Extract the [x, y] coordinate from the center of the cell holding the provided text.  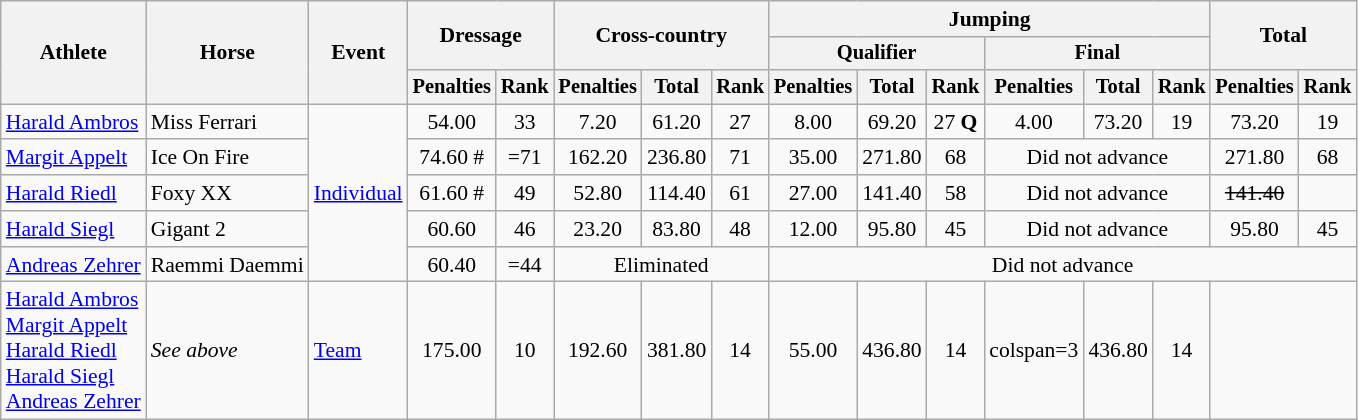
52.80 [598, 193]
60.60 [452, 229]
=71 [525, 158]
10 [525, 351]
Harald Ambros [74, 122]
Individual [358, 193]
12.00 [813, 229]
Miss Ferrari [228, 122]
Harald Siegl [74, 229]
71 [740, 158]
Qualifier [876, 54]
Harald Riedl [74, 193]
See above [228, 351]
Horse [228, 52]
192.60 [598, 351]
=44 [525, 265]
175.00 [452, 351]
49 [525, 193]
Gigant 2 [228, 229]
Harald AmbrosMargit AppeltHarald RiedlHarald SieglAndreas Zehrer [74, 351]
60.40 [452, 265]
7.20 [598, 122]
Raemmi Daemmi [228, 265]
381.80 [676, 351]
114.40 [676, 193]
Eliminated [662, 265]
Dressage [481, 36]
Margit Appelt [74, 158]
Team [358, 351]
61.60 # [452, 193]
colspan=3 [1034, 351]
27 Q [956, 122]
27 [740, 122]
54.00 [452, 122]
Athlete [74, 52]
69.20 [892, 122]
Andreas Zehrer [74, 265]
33 [525, 122]
Foxy XX [228, 193]
Cross-country [662, 36]
4.00 [1034, 122]
55.00 [813, 351]
23.20 [598, 229]
58 [956, 193]
Ice On Fire [228, 158]
61 [740, 193]
162.20 [598, 158]
61.20 [676, 122]
236.80 [676, 158]
8.00 [813, 122]
Final [1097, 54]
83.80 [676, 229]
46 [525, 229]
48 [740, 229]
74.60 # [452, 158]
Event [358, 52]
35.00 [813, 158]
27.00 [813, 193]
Jumping [990, 19]
